Identify which cell holds the provided text, then report its (X, Y) central coordinate. 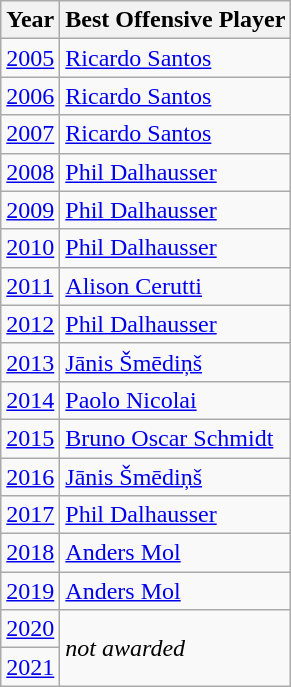
Paolo Nicolai (176, 400)
Alison Cerutti (176, 286)
2017 (30, 515)
2016 (30, 477)
2015 (30, 438)
not awarded (176, 648)
2018 (30, 553)
2021 (30, 667)
Year (30, 20)
Bruno Oscar Schmidt (176, 438)
2019 (30, 591)
Best Offensive Player (176, 20)
2011 (30, 286)
2013 (30, 362)
2007 (30, 134)
2009 (30, 210)
2014 (30, 400)
2012 (30, 324)
2005 (30, 58)
2010 (30, 248)
2020 (30, 629)
2008 (30, 172)
2006 (30, 96)
